Identify which cell holds the provided text, then report its (X, Y) central coordinate. 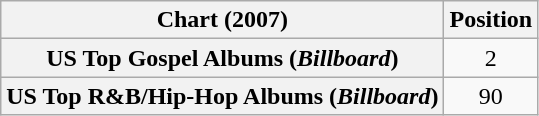
90 (491, 96)
US Top Gospel Albums (Billboard) (222, 58)
US Top R&B/Hip-Hop Albums (Billboard) (222, 96)
2 (491, 58)
Chart (2007) (222, 20)
Position (491, 20)
